Detect which cell encompasses the target text, then output its (x, y) center coordinate. 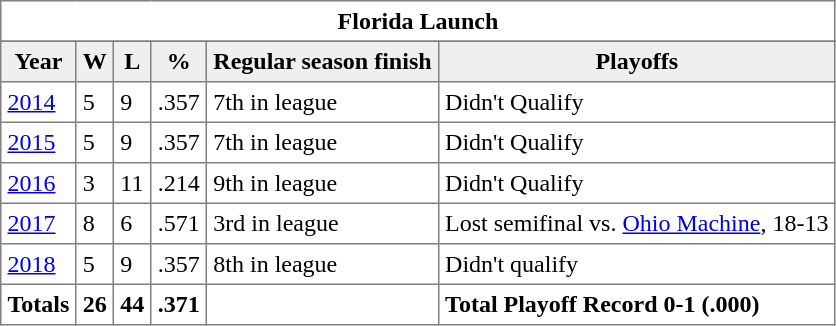
.214 (179, 183)
11 (133, 183)
8th in league (323, 264)
9th in league (323, 183)
Playoffs (636, 61)
% (179, 61)
2015 (38, 142)
44 (133, 304)
6 (133, 223)
.371 (179, 304)
3rd in league (323, 223)
W (95, 61)
2018 (38, 264)
Florida Launch (418, 21)
.571 (179, 223)
Year (38, 61)
Totals (38, 304)
2017 (38, 223)
2016 (38, 183)
3 (95, 183)
8 (95, 223)
Total Playoff Record 0-1 (.000) (636, 304)
Regular season finish (323, 61)
Lost semifinal vs. Ohio Machine, 18-13 (636, 223)
L (133, 61)
26 (95, 304)
Didn't qualify (636, 264)
2014 (38, 102)
